Pinpoint the cell where the given text exists, returning its (x, y) midpoint coordinate. 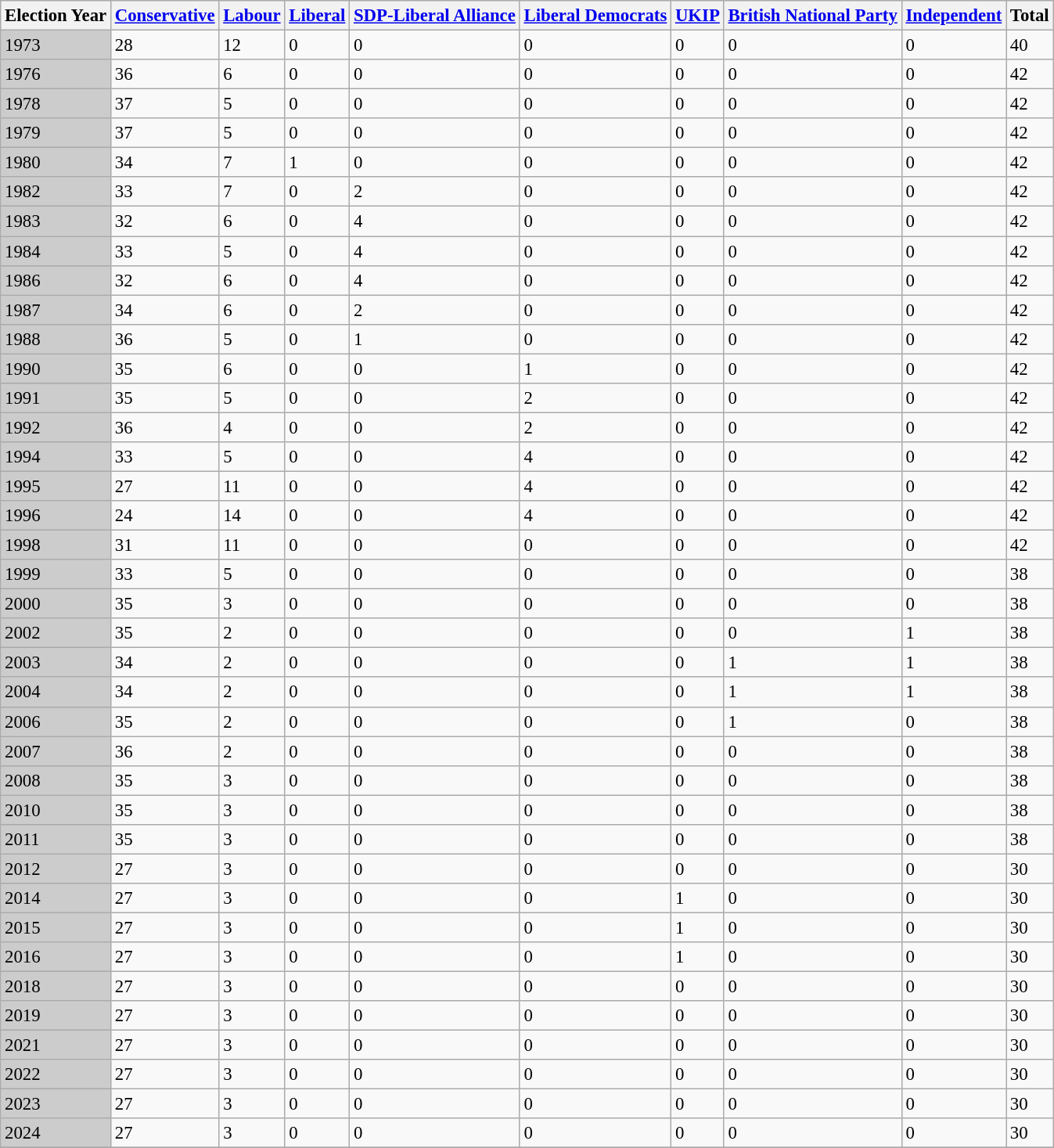
24 (164, 516)
2014 (56, 898)
1984 (56, 251)
1980 (56, 163)
1992 (56, 427)
2000 (56, 604)
12 (252, 45)
1999 (56, 574)
2015 (56, 927)
14 (252, 516)
1998 (56, 545)
2019 (56, 1016)
Labour (252, 16)
2006 (56, 722)
2003 (56, 663)
British National Party (812, 16)
1995 (56, 486)
1978 (56, 104)
40 (1030, 45)
1986 (56, 280)
SDP-Liberal Alliance (435, 16)
2022 (56, 1074)
1983 (56, 221)
31 (164, 545)
Conservative (164, 16)
2011 (56, 840)
1990 (56, 369)
1994 (56, 457)
Independent (953, 16)
2023 (56, 1104)
Election Year (56, 16)
2018 (56, 987)
1979 (56, 133)
1973 (56, 45)
Liberal Democrats (595, 16)
28 (164, 45)
1982 (56, 192)
2010 (56, 810)
1976 (56, 74)
1991 (56, 398)
2004 (56, 693)
1987 (56, 310)
2012 (56, 869)
1996 (56, 516)
1988 (56, 339)
Liberal (318, 16)
2008 (56, 780)
Total (1030, 16)
2007 (56, 751)
2021 (56, 1045)
2016 (56, 957)
UKIP (698, 16)
2002 (56, 633)
